Find where the given text appears and provide that cell's center as [X, Y] coordinate. 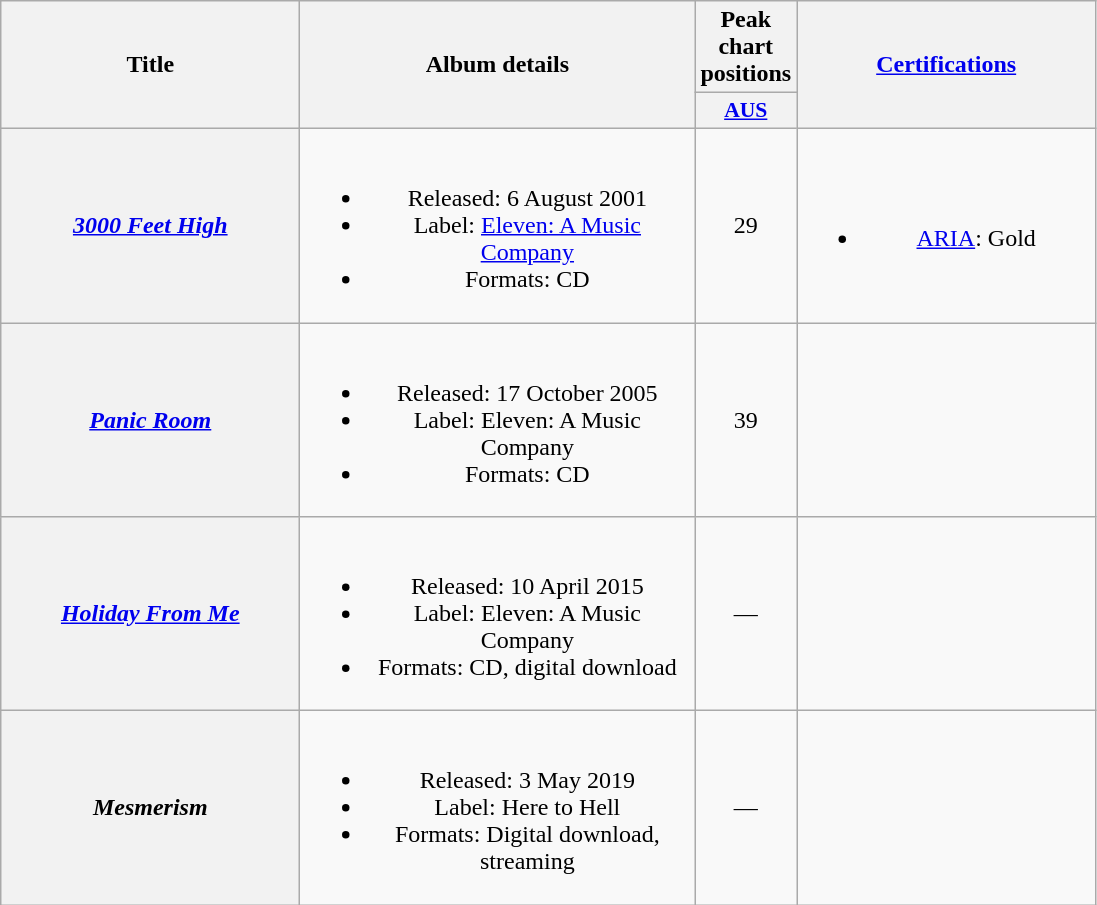
Certifications [946, 65]
3000 Feet High [150, 225]
Holiday From Me [150, 614]
Released: 6 August 2001Label: Eleven: A Music CompanyFormats: CD [498, 225]
29 [746, 225]
Mesmerism [150, 808]
Released: 10 April 2015Label: Eleven: A Music CompanyFormats: CD, digital download [498, 614]
ARIA: Gold [946, 225]
39 [746, 419]
Peak chart positions [746, 47]
Album details [498, 65]
Title [150, 65]
Released: 3 May 2019Label: Here to HellFormats: Digital download, streaming [498, 808]
Released: 17 October 2005Label: Eleven: A Music CompanyFormats: CD [498, 419]
Panic Room [150, 419]
AUS [746, 111]
